Determine the [x, y] coordinate at the center of the cell enclosing the given text.  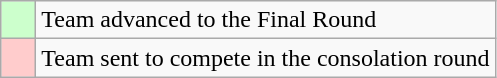
Team advanced to the Final Round [266, 20]
Team sent to compete in the consolation round [266, 58]
